Detect which cell encompasses the target text, then output its [X, Y] center coordinate. 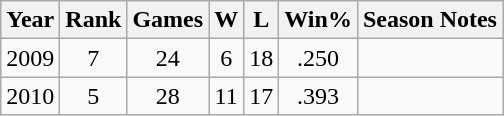
L [262, 20]
5 [94, 96]
W [226, 20]
18 [262, 58]
Games [168, 20]
7 [94, 58]
11 [226, 96]
2010 [30, 96]
28 [168, 96]
6 [226, 58]
Win% [318, 20]
17 [262, 96]
Rank [94, 20]
.250 [318, 58]
Year [30, 20]
Season Notes [430, 20]
2009 [30, 58]
.393 [318, 96]
24 [168, 58]
